Detect which cell encompasses the target text, then output its (x, y) center coordinate. 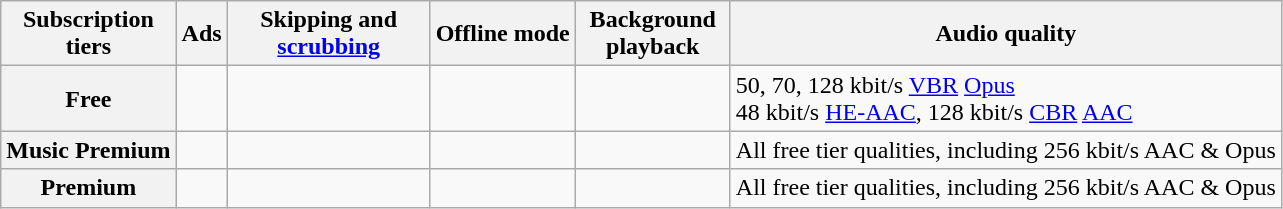
Free (88, 98)
Background playback (652, 34)
Audio quality (1006, 34)
Music Premium (88, 150)
Premium (88, 188)
50, 70, 128 kbit/s VBR Opus 48 kbit/s HE-AAC, 128 kbit/s CBR AAC (1006, 98)
Subscription tiers (88, 34)
Ads (202, 34)
Offline mode (502, 34)
Skipping and scrubbing (328, 34)
